For the text-containing cell, return its midpoint in [X, Y] coordinate format. 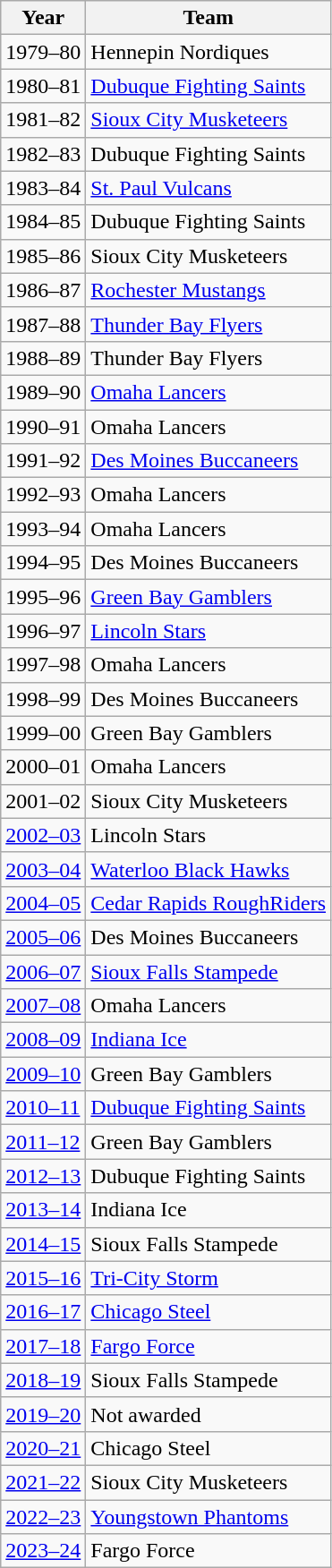
1997–98 [43, 665]
1993–94 [43, 529]
1986–87 [43, 290]
Waterloo Black Hawks [209, 869]
2015–16 [43, 1278]
1985–86 [43, 256]
Not awarded [209, 1414]
1982–83 [43, 154]
1989–90 [43, 392]
Rochester Mustangs [209, 290]
1983–84 [43, 188]
2013–14 [43, 1210]
2020–21 [43, 1448]
2022–23 [43, 1517]
2011–12 [43, 1142]
1990–91 [43, 427]
1998–99 [43, 699]
1992–93 [43, 495]
1994–95 [43, 563]
2017–18 [43, 1346]
1999–00 [43, 733]
1987–88 [43, 324]
Youngstown Phantoms [209, 1517]
2012–13 [43, 1176]
Team [209, 18]
2023–24 [43, 1551]
1980–81 [43, 86]
Tri-City Storm [209, 1278]
2008–09 [43, 1040]
2004–05 [43, 903]
2021–22 [43, 1482]
2009–10 [43, 1074]
2019–20 [43, 1414]
2018–19 [43, 1380]
Hennepin Nordiques [209, 52]
2014–15 [43, 1244]
2000–01 [43, 767]
1984–85 [43, 222]
St. Paul Vulcans [209, 188]
2007–08 [43, 1006]
2005–06 [43, 937]
2003–04 [43, 869]
2002–03 [43, 835]
1996–97 [43, 631]
1981–82 [43, 120]
1995–96 [43, 597]
1988–89 [43, 358]
2006–07 [43, 971]
2016–17 [43, 1312]
1979–80 [43, 52]
2010–11 [43, 1108]
Year [43, 18]
1991–92 [43, 461]
Cedar Rapids RoughRiders [209, 903]
2001–02 [43, 801]
